Output the (x, y) coordinate of the center of the cell containing the given text.  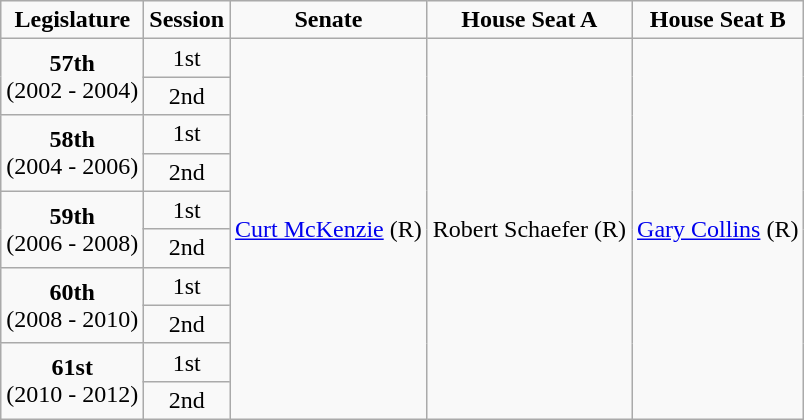
59th (2006 - 2008) (72, 229)
57th (2002 - 2004) (72, 77)
Legislature (72, 20)
Robert Schaefer (R) (529, 230)
58th (2004 - 2006) (72, 153)
House Seat A (529, 20)
Senate (329, 20)
60th (2008 - 2010) (72, 305)
61st (2010 - 2012) (72, 381)
House Seat B (718, 20)
Session (187, 20)
Curt McKenzie (R) (329, 230)
Gary Collins (R) (718, 230)
